For the text-containing cell, return its midpoint in [x, y] coordinate format. 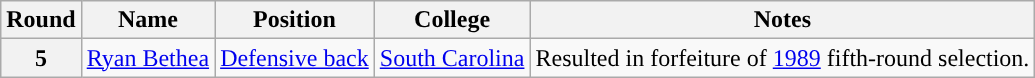
College [452, 20]
Name [148, 20]
Defensive back [295, 58]
Ryan Bethea [148, 58]
Position [295, 20]
Notes [782, 20]
5 [41, 58]
Round [41, 20]
South Carolina [452, 58]
Resulted in forfeiture of 1989 fifth-round selection. [782, 58]
